Search for the cell housing the specified text and yield its [X, Y] center coordinate. 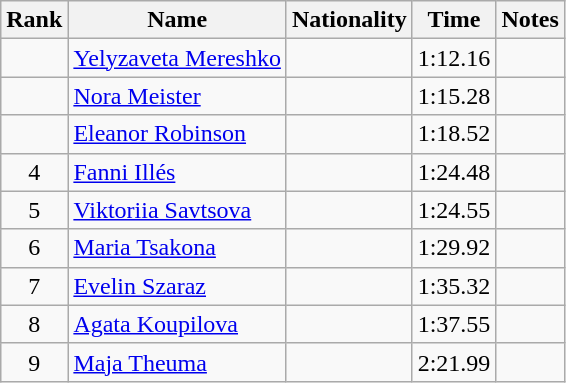
1:24.55 [454, 210]
Nationality [349, 20]
4 [34, 172]
1:12.16 [454, 58]
Maja Theuma [178, 362]
Viktoriia Savtsova [178, 210]
1:15.28 [454, 96]
7 [34, 286]
Yelyzaveta Mereshko [178, 58]
Nora Meister [178, 96]
Eleanor Robinson [178, 134]
Time [454, 20]
Agata Koupilova [178, 324]
1:37.55 [454, 324]
2:21.99 [454, 362]
Maria Tsakona [178, 248]
Fanni Illés [178, 172]
5 [34, 210]
8 [34, 324]
1:35.32 [454, 286]
1:18.52 [454, 134]
6 [34, 248]
Name [178, 20]
1:29.92 [454, 248]
1:24.48 [454, 172]
Rank [34, 20]
Evelin Szaraz [178, 286]
9 [34, 362]
Notes [530, 20]
